Determine the (x, y) coordinate at the center of the cell enclosing the given text.  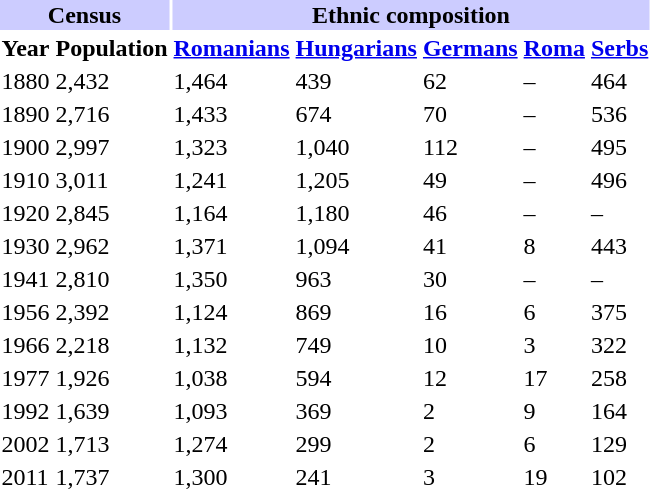
299 (356, 444)
749 (356, 345)
1,433 (232, 114)
16 (470, 312)
Hungarians (356, 48)
2,432 (112, 81)
464 (619, 81)
Year (26, 48)
439 (356, 81)
Population (112, 48)
2,962 (112, 246)
536 (619, 114)
Census (84, 15)
1,094 (356, 246)
2,997 (112, 147)
1956 (26, 312)
1,274 (232, 444)
62 (470, 81)
3 (554, 345)
12 (470, 378)
70 (470, 114)
112 (470, 147)
Ethnic composition (411, 15)
2,845 (112, 213)
1,164 (232, 213)
1,639 (112, 411)
1966 (26, 345)
17 (554, 378)
1941 (26, 279)
258 (619, 378)
496 (619, 180)
322 (619, 345)
1,371 (232, 246)
1930 (26, 246)
1,350 (232, 279)
1890 (26, 114)
495 (619, 147)
1,132 (232, 345)
674 (356, 114)
1977 (26, 378)
1992 (26, 411)
1,040 (356, 147)
49 (470, 180)
30 (470, 279)
1920 (26, 213)
1,713 (112, 444)
443 (619, 246)
1,093 (232, 411)
1,038 (232, 378)
1900 (26, 147)
1,205 (356, 180)
2,810 (112, 279)
46 (470, 213)
129 (619, 444)
3,011 (112, 180)
2,392 (112, 312)
164 (619, 411)
375 (619, 312)
369 (356, 411)
2,218 (112, 345)
963 (356, 279)
Roma (554, 48)
1,464 (232, 81)
1,241 (232, 180)
Germans (470, 48)
1910 (26, 180)
Serbs (619, 48)
1,124 (232, 312)
1,180 (356, 213)
8 (554, 246)
10 (470, 345)
869 (356, 312)
2,716 (112, 114)
1,926 (112, 378)
1,323 (232, 147)
1880 (26, 81)
41 (470, 246)
9 (554, 411)
594 (356, 378)
Romanians (232, 48)
2002 (26, 444)
